Pinpoint the cell where the given text exists, returning its (x, y) midpoint coordinate. 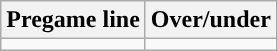
Pregame line (74, 20)
Over/under (210, 20)
